Provide the [X, Y] coordinate of the cell's center where the given text is located.  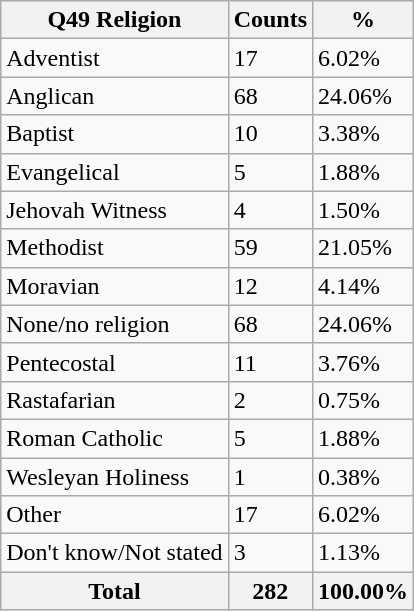
1.13% [364, 553]
Wesleyan Holiness [114, 477]
12 [270, 286]
Pentecostal [114, 362]
Roman Catholic [114, 438]
282 [270, 591]
Adventist [114, 58]
Counts [270, 20]
1.50% [364, 210]
% [364, 20]
11 [270, 362]
Jehovah Witness [114, 210]
Other [114, 515]
Rastafarian [114, 400]
0.75% [364, 400]
3 [270, 553]
Moravian [114, 286]
21.05% [364, 248]
2 [270, 400]
0.38% [364, 477]
59 [270, 248]
Total [114, 591]
3.38% [364, 134]
Evangelical [114, 172]
Methodist [114, 248]
Q49 Religion [114, 20]
None/no religion [114, 324]
10 [270, 134]
4 [270, 210]
1 [270, 477]
Don't know/Not stated [114, 553]
4.14% [364, 286]
3.76% [364, 362]
100.00% [364, 591]
Baptist [114, 134]
Anglican [114, 96]
